Detect which cell encompasses the target text, then output its (X, Y) center coordinate. 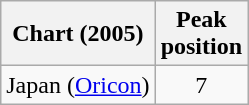
7 (201, 85)
Peakposition (201, 34)
Japan (Oricon) (78, 85)
Chart (2005) (78, 34)
